Identify which cell holds the provided text, then report its (X, Y) central coordinate. 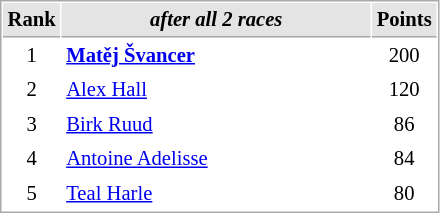
Birk Ruud (216, 124)
Antoine Adelisse (216, 158)
5 (32, 194)
200 (404, 56)
80 (404, 194)
1 (32, 56)
after all 2 races (216, 20)
Points (404, 20)
84 (404, 158)
2 (32, 90)
Alex Hall (216, 90)
86 (404, 124)
Matěj Švancer (216, 56)
3 (32, 124)
4 (32, 158)
Rank (32, 20)
Teal Harle (216, 194)
120 (404, 90)
